Find where the given text appears and provide that cell's center as (x, y) coordinate. 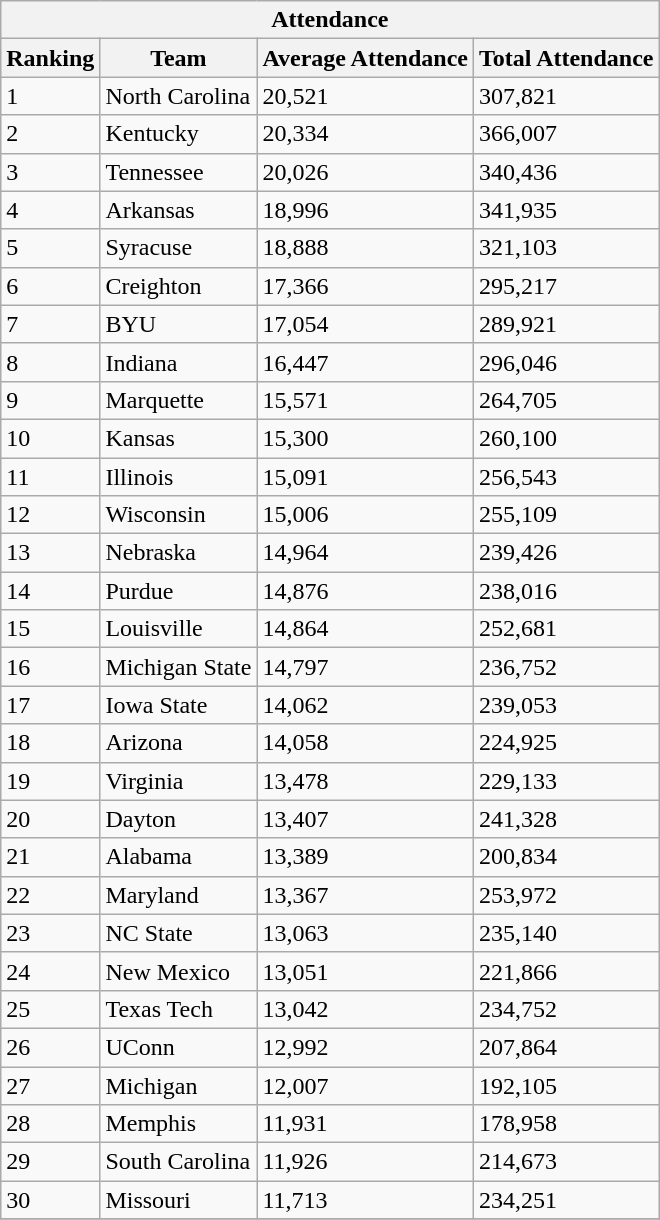
255,109 (566, 515)
5 (50, 248)
13,367 (366, 895)
4 (50, 210)
241,328 (566, 819)
234,251 (566, 1200)
21 (50, 857)
15 (50, 629)
Syracuse (178, 248)
Arkansas (178, 210)
13,063 (366, 933)
Michigan State (178, 667)
18 (50, 743)
Kentucky (178, 134)
19 (50, 781)
13,389 (366, 857)
NC State (178, 933)
13,478 (366, 781)
20 (50, 819)
28 (50, 1124)
26 (50, 1047)
23 (50, 933)
Alabama (178, 857)
11,931 (366, 1124)
207,864 (566, 1047)
296,046 (566, 362)
Nebraska (178, 553)
13,042 (366, 1009)
321,103 (566, 248)
Kansas (178, 438)
15,006 (366, 515)
200,834 (566, 857)
15,571 (366, 400)
235,140 (566, 933)
Michigan (178, 1085)
Virginia (178, 781)
13 (50, 553)
Memphis (178, 1124)
North Carolina (178, 96)
20,334 (366, 134)
South Carolina (178, 1162)
178,958 (566, 1124)
29 (50, 1162)
7 (50, 324)
17,054 (366, 324)
27 (50, 1085)
214,673 (566, 1162)
14,062 (366, 705)
Total Attendance (566, 58)
340,436 (566, 172)
3 (50, 172)
14,876 (366, 591)
229,133 (566, 781)
Average Attendance (366, 58)
11,713 (366, 1200)
Missouri (178, 1200)
18,888 (366, 248)
Purdue (178, 591)
16,447 (366, 362)
341,935 (566, 210)
18,996 (366, 210)
14,864 (366, 629)
14,797 (366, 667)
253,972 (566, 895)
256,543 (566, 477)
Attendance (330, 20)
30 (50, 1200)
20,026 (366, 172)
Marquette (178, 400)
17,366 (366, 286)
Team (178, 58)
14,058 (366, 743)
13,407 (366, 819)
307,821 (566, 96)
10 (50, 438)
221,866 (566, 971)
14,964 (366, 553)
239,426 (566, 553)
9 (50, 400)
Louisville (178, 629)
15,091 (366, 477)
New Mexico (178, 971)
295,217 (566, 286)
Creighton (178, 286)
224,925 (566, 743)
Illinois (178, 477)
16 (50, 667)
Dayton (178, 819)
Arizona (178, 743)
2 (50, 134)
236,752 (566, 667)
289,921 (566, 324)
12,007 (366, 1085)
24 (50, 971)
8 (50, 362)
Tennessee (178, 172)
11 (50, 477)
13,051 (366, 971)
192,105 (566, 1085)
11,926 (366, 1162)
Wisconsin (178, 515)
BYU (178, 324)
20,521 (366, 96)
UConn (178, 1047)
Ranking (50, 58)
17 (50, 705)
239,053 (566, 705)
234,752 (566, 1009)
366,007 (566, 134)
25 (50, 1009)
12 (50, 515)
14 (50, 591)
22 (50, 895)
238,016 (566, 591)
260,100 (566, 438)
6 (50, 286)
264,705 (566, 400)
252,681 (566, 629)
Texas Tech (178, 1009)
Maryland (178, 895)
12,992 (366, 1047)
Iowa State (178, 705)
Indiana (178, 362)
1 (50, 96)
15,300 (366, 438)
